Output the [x, y] coordinate of the center of the cell containing the given text.  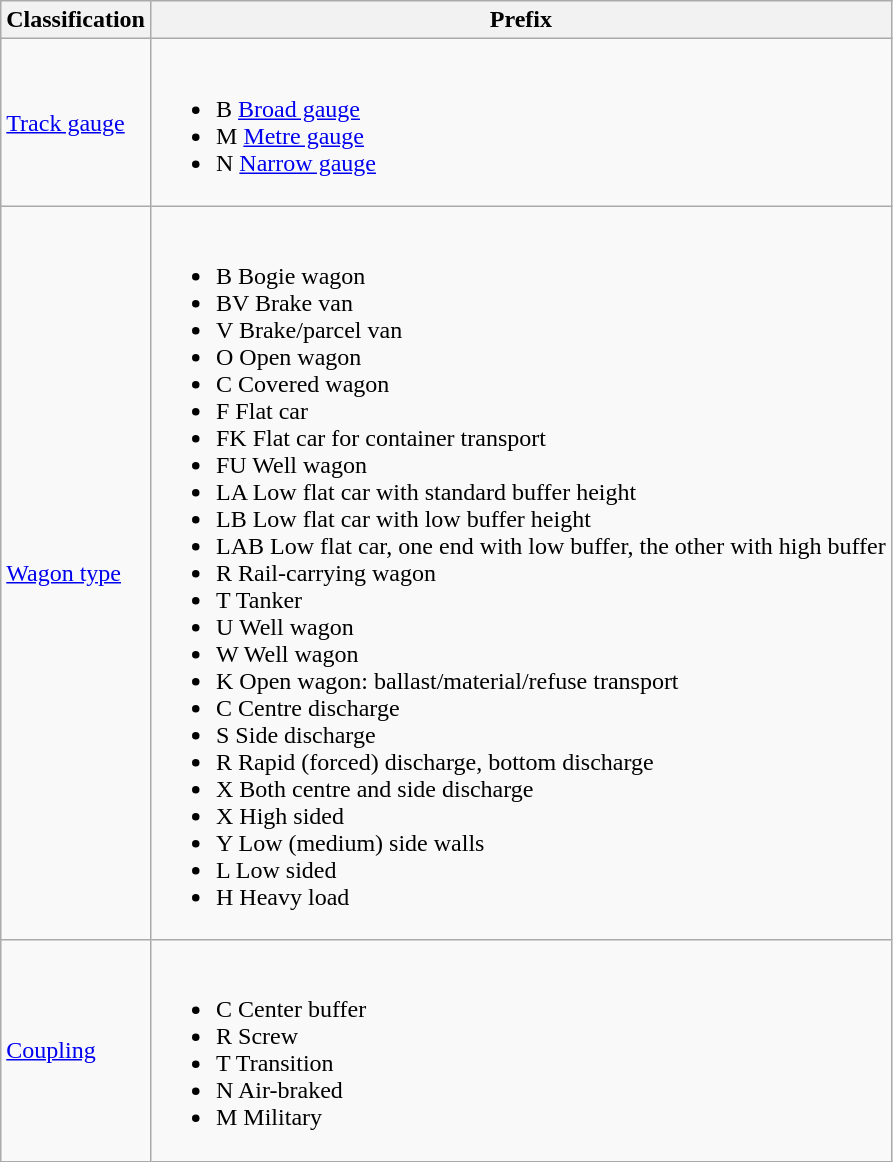
Track gauge [76, 122]
C Center bufferR ScrewT TransitionN Air-brakedM Military [520, 1050]
Coupling [76, 1050]
B Broad gauge M Metre gauge N Narrow gauge [520, 122]
Wagon type [76, 573]
Classification [76, 20]
Prefix [520, 20]
